From the cell containing the given text, extract its center point as (X, Y) coordinate. 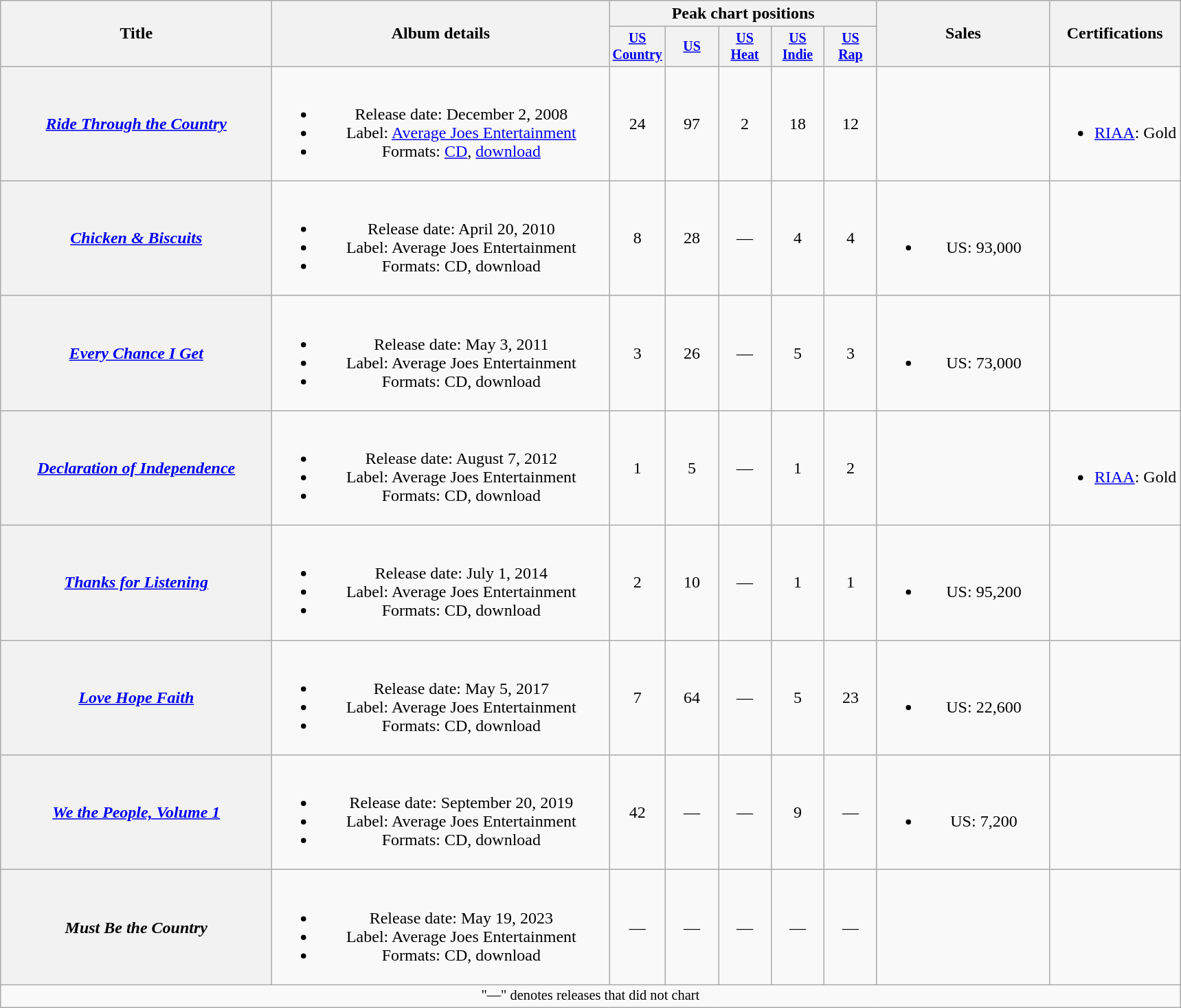
Release date: December 2, 2008Label: Average Joes EntertainmentFormats: CD, download (441, 124)
Chicken & Biscuits (136, 238)
US: 95,200 (963, 583)
28 (693, 238)
Release date: May 5, 2017Label: Average Joes EntertainmentFormats: CD, download (441, 698)
"—" denotes releases that did not chart (591, 996)
23 (851, 698)
Peak chart positions (743, 14)
Release date: May 3, 2011Label: Average Joes EntertainmentFormats: CD, download (441, 353)
18 (797, 124)
We the People, Volume 1 (136, 812)
USIndie (797, 47)
US: 22,600 (963, 698)
97 (693, 124)
9 (797, 812)
US: 7,200 (963, 812)
USHeat (745, 47)
7 (638, 698)
24 (638, 124)
12 (851, 124)
USRap (851, 47)
Release date: April 20, 2010Label: Average Joes EntertainmentFormats: CD, download (441, 238)
42 (638, 812)
Thanks for Listening (136, 583)
US: 93,000 (963, 238)
US (693, 47)
26 (693, 353)
64 (693, 698)
US: 73,000 (963, 353)
Sales (963, 34)
8 (638, 238)
Release date: September 20, 2019Label: Average Joes EntertainmentFormats: CD, download (441, 812)
Love Hope Faith (136, 698)
Every Chance I Get (136, 353)
Release date: May 19, 2023Label: Average Joes EntertainmentFormats: CD, download (441, 928)
10 (693, 583)
US Country (638, 47)
Ride Through the Country (136, 124)
Certifications (1114, 34)
Title (136, 34)
Must Be the Country (136, 928)
Release date: August 7, 2012Label: Average Joes EntertainmentFormats: CD, download (441, 467)
Declaration of Independence (136, 467)
Release date: July 1, 2014Label: Average Joes EntertainmentFormats: CD, download (441, 583)
Album details (441, 34)
